Return the (X, Y) coordinate for the center point of the cell that contains the specified text.  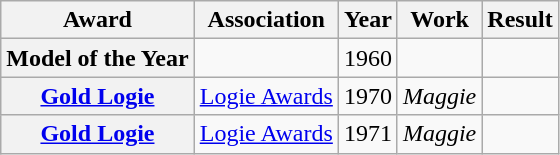
1970 (368, 96)
1960 (368, 58)
Work (439, 20)
Year (368, 20)
Model of the Year (98, 58)
Award (98, 20)
Association (266, 20)
1971 (368, 134)
Result (520, 20)
